For the text-containing cell, return its midpoint in [X, Y] coordinate format. 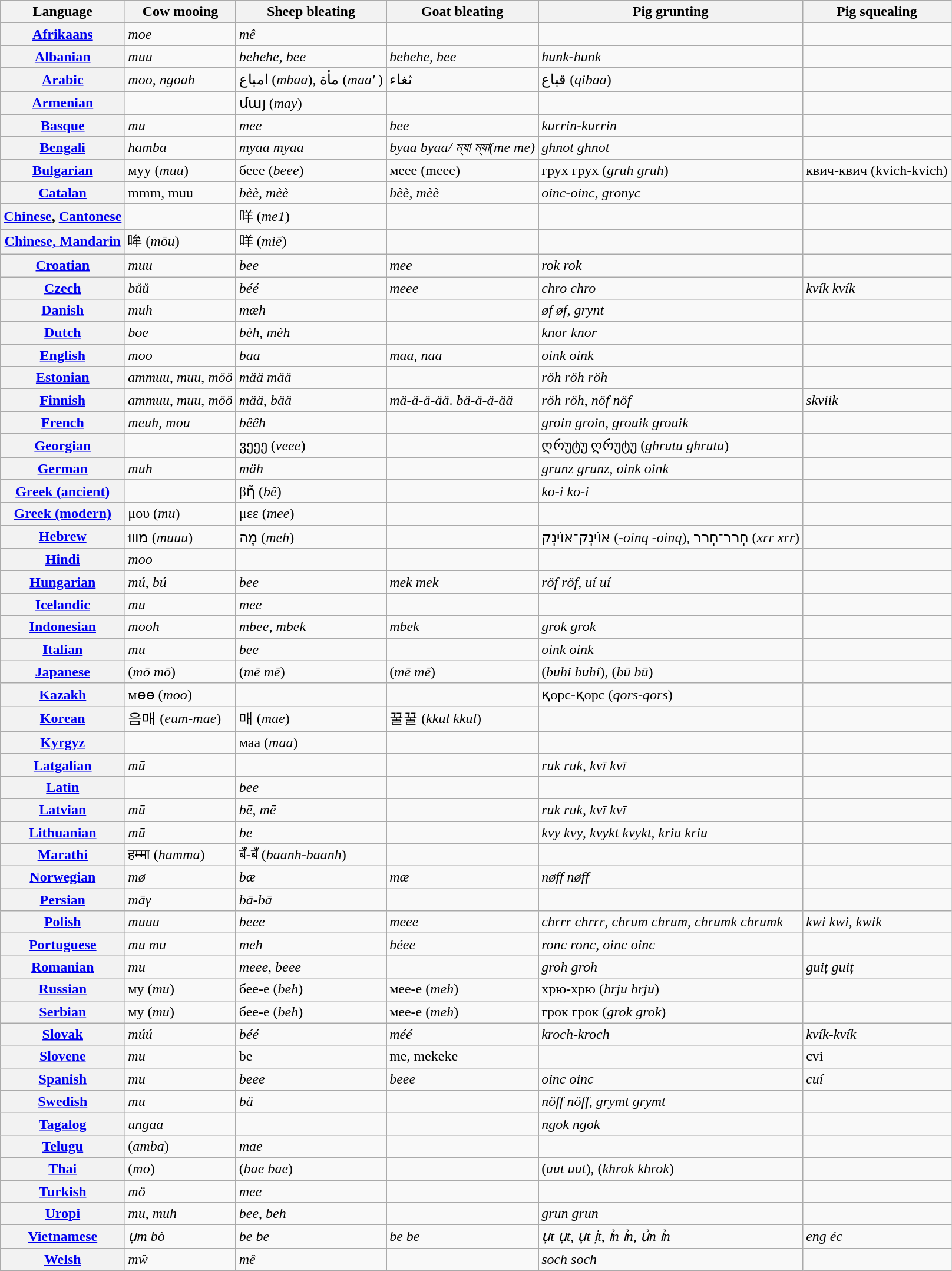
Uropi [62, 1214]
हम्मा (hamma) [180, 855]
Sheep bleating [311, 12]
mö [180, 1191]
Georgian [62, 445]
kroch-kroch [670, 1034]
муу (muu) [180, 170]
βῆ (bê) [311, 491]
ღრუტუ ღრუტუ (ghrutu ghrutu) [670, 445]
German [62, 468]
Catalan [62, 193]
kvy kvy, kvykt kvykt, kriu kriu [670, 833]
Tagalog [62, 1124]
Chinese, Mandarin [62, 242]
մայ (may) [311, 103]
מֶה (meh) [311, 537]
(bae bae) [311, 1168]
kwi kwi, kwik [877, 922]
Marathi [62, 855]
ngok ngok [670, 1124]
(mō mō) [180, 672]
guiț guiț [877, 967]
Icelandic [62, 605]
قباع (qibaa) [670, 80]
mbee, mbek [311, 627]
muuu [180, 922]
French [62, 422]
Hungarian [62, 582]
méé [462, 1034]
Latvian [62, 810]
Polish [62, 922]
Vietnamese [62, 1237]
meh [311, 945]
Persian [62, 900]
Pig squealing [877, 12]
mäh [311, 468]
Russian [62, 989]
(mo) [180, 1168]
(buhi buhi), (bū bū) [670, 672]
rok rok [670, 265]
Albanian [62, 57]
múú [180, 1034]
μoυ (mu) [180, 514]
(uut uut), (khrok khrok) [670, 1168]
Latin [62, 787]
Spanish [62, 1079]
беее (beee) [311, 170]
μεε (mee) [311, 514]
Armenian [62, 103]
English [62, 355]
ვეეე (veee) [311, 445]
Portuguese [62, 945]
маа (maa) [311, 742]
myaa myaa [311, 148]
mooh [180, 627]
bůů [180, 288]
Hindi [62, 560]
咩 (miē) [311, 242]
mæh [311, 311]
mä-ä-ä-ää. bä-ä-ä-ää [462, 400]
bä [311, 1101]
Korean [62, 719]
(amba) [180, 1146]
Serbian [62, 1012]
mek mek [462, 582]
Indonesian [62, 627]
Slovene [62, 1057]
מוווּ (muuu) [180, 537]
chro chro [670, 288]
Danish [62, 311]
बँ-बँ (baanh-baanh) [311, 855]
meee, beee [311, 967]
Romanian [62, 967]
grun grun [670, 1214]
cvi [877, 1057]
byaa byaa/ ম্যা ম্যা(me me) [462, 148]
bē, mē [311, 810]
oinc oinc [670, 1079]
skviik [877, 400]
Croatian [62, 265]
māγ [180, 900]
bā-bā [311, 900]
hunk-hunk [670, 57]
me, mekeke [462, 1057]
哞 (mōu) [180, 242]
Thai [62, 1168]
Turkish [62, 1191]
eng éc [877, 1237]
kvík-kvík [877, 1034]
baa [311, 355]
Lithuanian [62, 833]
grok grok [670, 627]
Greek (ancient) [62, 491]
Japanese [62, 672]
Bengali [62, 148]
אוֹינְק־אוֹינְק (-oinq -oinq), חְרר־חְרר (xrr xrr) [670, 537]
грок грок (grok grok) [670, 1012]
Basque [62, 126]
Pig grunting [670, 12]
nøff nøff [670, 877]
грух грух (gruh gruh) [670, 170]
咩 (me1) [311, 217]
meuh, mou [180, 422]
maa, naa [462, 355]
ko-i ko-i [670, 491]
mu mu [180, 945]
mŵ [180, 1259]
knor knor [670, 333]
ثغاء [462, 80]
chrrr chrrr, chrum chrum, chrumk chrumk [670, 922]
nöff nöff, grymt grymt [670, 1101]
bèh, mèh [311, 333]
mæ [462, 877]
хрю-хрю (hrju hrju) [670, 989]
bêêh [311, 422]
Chinese, Cantonese [62, 217]
hamba [180, 148]
Finnish [62, 400]
mø [180, 877]
bee, beh [311, 1214]
меее (meee) [462, 170]
röh röh röh [670, 378]
groh groh [670, 967]
bæ [311, 877]
kvík kvík [877, 288]
mae [311, 1146]
mú, bú [180, 582]
Telugu [62, 1146]
ghnot ghnot [670, 148]
Arabic [62, 80]
groin groin, grouik grouik [670, 422]
béee [462, 945]
boe [180, 333]
мөө (moo) [180, 695]
grunz grunz, oink oink [670, 468]
꿀꿀 (kkul kkul) [462, 719]
cuí [877, 1079]
ronc ronc, oinc oinc [670, 945]
매 (mae) [311, 719]
Slovak [62, 1034]
soch soch [670, 1259]
mää, bää [311, 400]
kurrin-kurrin [670, 126]
Latgalian [62, 765]
Bulgarian [62, 170]
Norwegian [62, 877]
Hebrew [62, 537]
Afrikaans [62, 34]
oinc-oinc, gronyc [670, 193]
Goat bleating [462, 12]
ụt ụt, ụt ịt, ỉn ỉn, ủn ỉn [670, 1237]
Cow mooing [180, 12]
mu, muh [180, 1214]
moo, ngoah [180, 80]
ụm bò [180, 1237]
Kyrgyz [62, 742]
Italian [62, 649]
Swedish [62, 1101]
Estonian [62, 378]
moe [180, 34]
Czech [62, 288]
Welsh [62, 1259]
øf øf, grynt [670, 311]
röf röf, uí uí [670, 582]
Language [62, 12]
Kazakh [62, 695]
mmm, muu [180, 193]
امباع (mbaa), مأة (maa' ) [311, 80]
қорс-қорс (qors-qors) [670, 695]
квич-квич (kvich-kvich) [877, 170]
Greek (modern) [62, 514]
mää mää [311, 378]
mbek [462, 627]
음매 (eum-mae) [180, 719]
röh röh, nöf nöf [670, 400]
Dutch [62, 333]
ungaa [180, 1124]
